Return the [x, y] coordinate for the center point of the cell that contains the specified text.  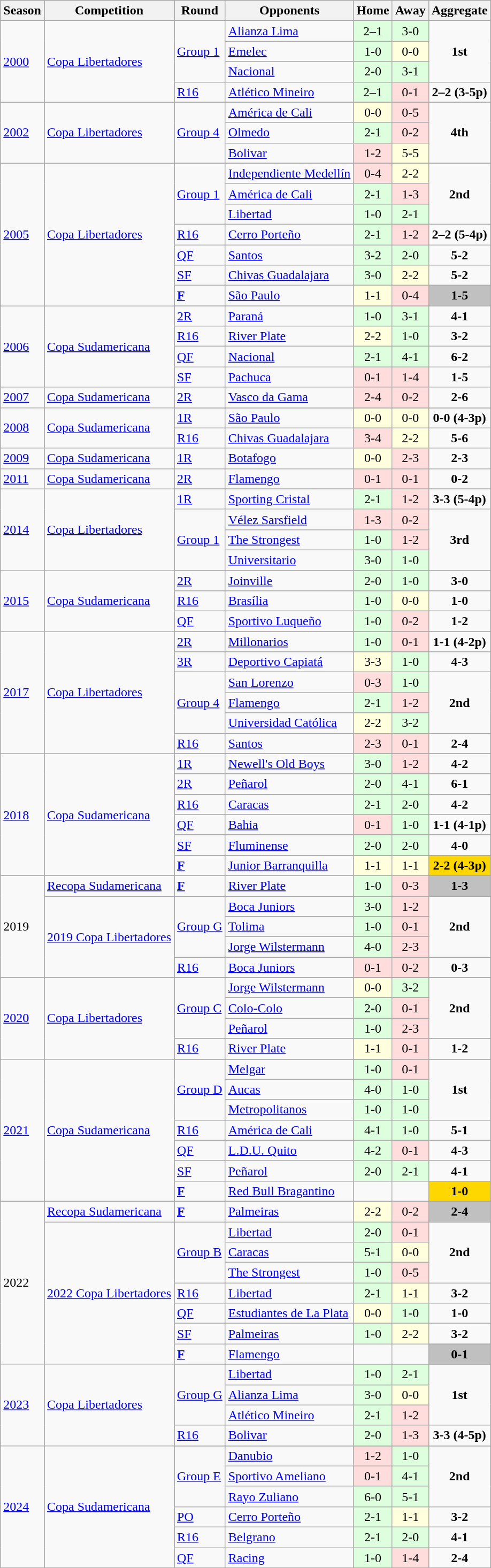
Olmedo [289, 133]
Bahia [289, 825]
3-3 (5-4p) [459, 499]
0-0 (4-3p) [459, 418]
Universidad Católica [289, 723]
3-3 (4-5p) [459, 1435]
2–2 (3-5p) [459, 92]
PO [200, 1517]
Tolima [289, 927]
1-1 (4-1p) [459, 825]
Opponents [289, 11]
Sporting Cristal [289, 499]
6-0 [373, 1496]
Newell's Old Boys [289, 764]
Season [22, 11]
3rd [459, 540]
Racing [289, 1558]
2002 [22, 133]
2019 Copa Libertadores [109, 937]
Aggregate [459, 11]
Emelec [289, 51]
Group D [200, 1089]
4th [459, 133]
Deportivo Capiatá [289, 662]
2022 Copa Libertadores [109, 1293]
2018 [22, 814]
Belgrano [289, 1537]
6-2 [459, 357]
Metropolitanos [289, 1110]
Pachuca [289, 377]
Danubio [289, 1456]
Red Bull Bragantino [289, 1191]
Vasco da Gama [289, 397]
2005 [22, 234]
Paraná [289, 316]
Vélez Sarsfield [289, 519]
2022 [22, 1282]
2023 [22, 1405]
2011 [22, 479]
2-6 [459, 397]
Universitario [289, 560]
Brasília [289, 601]
Fluminense [289, 845]
Home [373, 11]
Independiente Medellín [289, 173]
6-1 [459, 784]
2000 [22, 62]
2021 [22, 1130]
2-2 (4-3p) [459, 865]
Melgar [289, 1069]
Rayo Zuliano [289, 1496]
Colo-Colo [289, 1008]
3-4 [373, 438]
Competition [109, 11]
5-6 [459, 438]
Round [200, 11]
Sportivo Luqueño [289, 621]
Sportivo Ameliano [289, 1476]
Junior Barranquilla [289, 865]
2014 [22, 529]
Group C [200, 1008]
2024 [22, 1506]
Group B [200, 1252]
5-5 [410, 153]
2008 [22, 428]
Aucas [289, 1089]
2007 [22, 397]
San Lorenzo [289, 682]
Joinville [289, 580]
Away [410, 11]
L.D.U. Quito [289, 1150]
2009 [22, 458]
2015 [22, 601]
Estudiantes de La Plata [289, 1313]
Millonarios [289, 642]
1-1 (4-2p) [459, 642]
2–2 (5-4p) [459, 234]
2020 [22, 1018]
2017 [22, 693]
3-3 [373, 662]
Botafogo [289, 458]
Group E [200, 1476]
3R [200, 662]
2019 [22, 926]
2006 [22, 347]
